Extract the [X, Y] coordinate from the center of the cell holding the provided text.  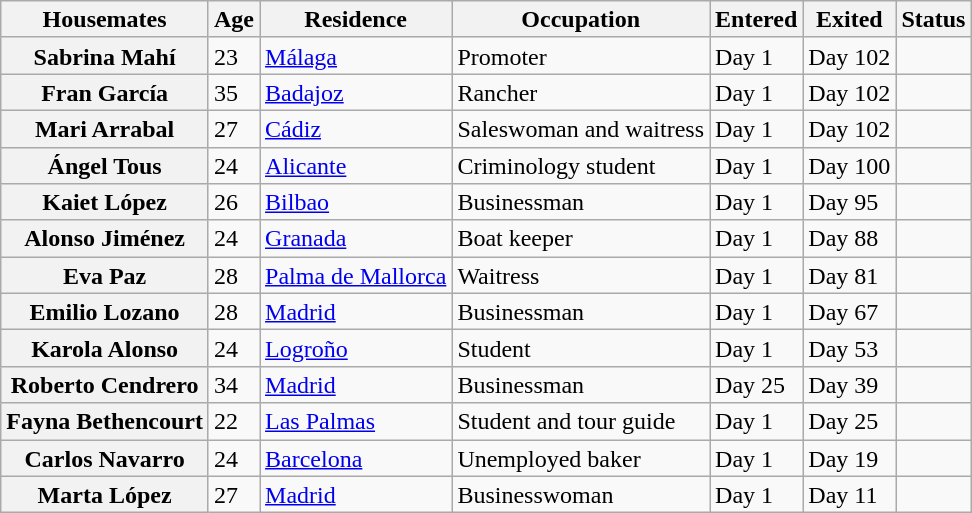
Day 100 [850, 166]
34 [234, 384]
Unemployed baker [581, 458]
Las Palmas [356, 422]
Alonso Jiménez [105, 238]
Fran García [105, 92]
Day 81 [850, 276]
Housemates [105, 20]
Day 88 [850, 238]
Cádiz [356, 128]
Businesswoman [581, 494]
Promoter [581, 56]
Day 95 [850, 202]
Age [234, 20]
Fayna Bethencourt [105, 422]
Criminology student [581, 166]
Day 39 [850, 384]
Emilio Lozano [105, 312]
Málaga [356, 56]
Day 19 [850, 458]
Alicante [356, 166]
Barcelona [356, 458]
22 [234, 422]
Waitress [581, 276]
Student and tour guide [581, 422]
Entered [756, 20]
Day 67 [850, 312]
Eva Paz [105, 276]
Marta López [105, 494]
Exited [850, 20]
Bilbao [356, 202]
Student [581, 348]
Granada [356, 238]
Boat keeper [581, 238]
Palma de Mallorca [356, 276]
Residence [356, 20]
26 [234, 202]
Mari Arrabal [105, 128]
Status [934, 20]
Rancher [581, 92]
Carlos Navarro [105, 458]
Karola Alonso [105, 348]
Badajoz [356, 92]
23 [234, 56]
Logroño [356, 348]
Day 53 [850, 348]
Day 11 [850, 494]
35 [234, 92]
Sabrina Mahí [105, 56]
Saleswoman and waitress [581, 128]
Ángel Tous [105, 166]
Kaiet López [105, 202]
Occupation [581, 20]
Roberto Cendrero [105, 384]
